For the text-containing cell, return its midpoint in [x, y] coordinate format. 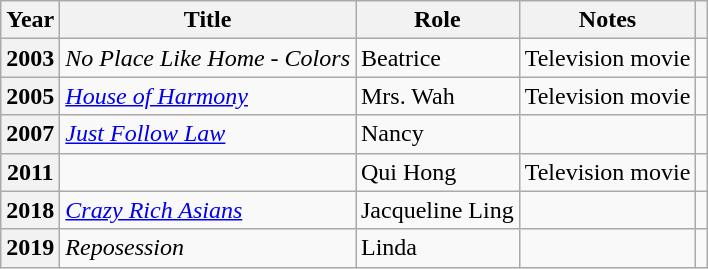
House of Harmony [208, 96]
Beatrice [438, 58]
2019 [30, 248]
Mrs. Wah [438, 96]
Linda [438, 248]
2005 [30, 96]
No Place Like Home - Colors [208, 58]
Year [30, 20]
Nancy [438, 134]
Notes [608, 20]
Crazy Rich Asians [208, 210]
Just Follow Law [208, 134]
2003 [30, 58]
Reposession [208, 248]
Title [208, 20]
Qui Hong [438, 172]
2018 [30, 210]
2011 [30, 172]
2007 [30, 134]
Role [438, 20]
Jacqueline Ling [438, 210]
